Extract the (x, y) coordinate from the center of the cell holding the provided text.  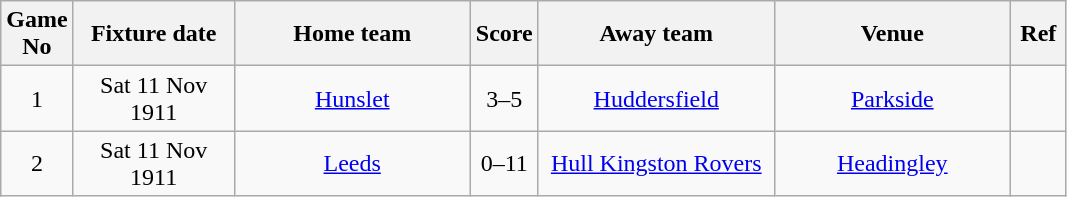
Fixture date (154, 34)
Headingley (892, 164)
Hunslet (352, 98)
Huddersfield (656, 98)
Away team (656, 34)
3–5 (504, 98)
Hull Kingston Rovers (656, 164)
Leeds (352, 164)
2 (37, 164)
Score (504, 34)
Parkside (892, 98)
Home team (352, 34)
Ref (1038, 34)
1 (37, 98)
Venue (892, 34)
Game No (37, 34)
0–11 (504, 164)
